Provide the (x, y) coordinate of the cell's center where the given text is located.  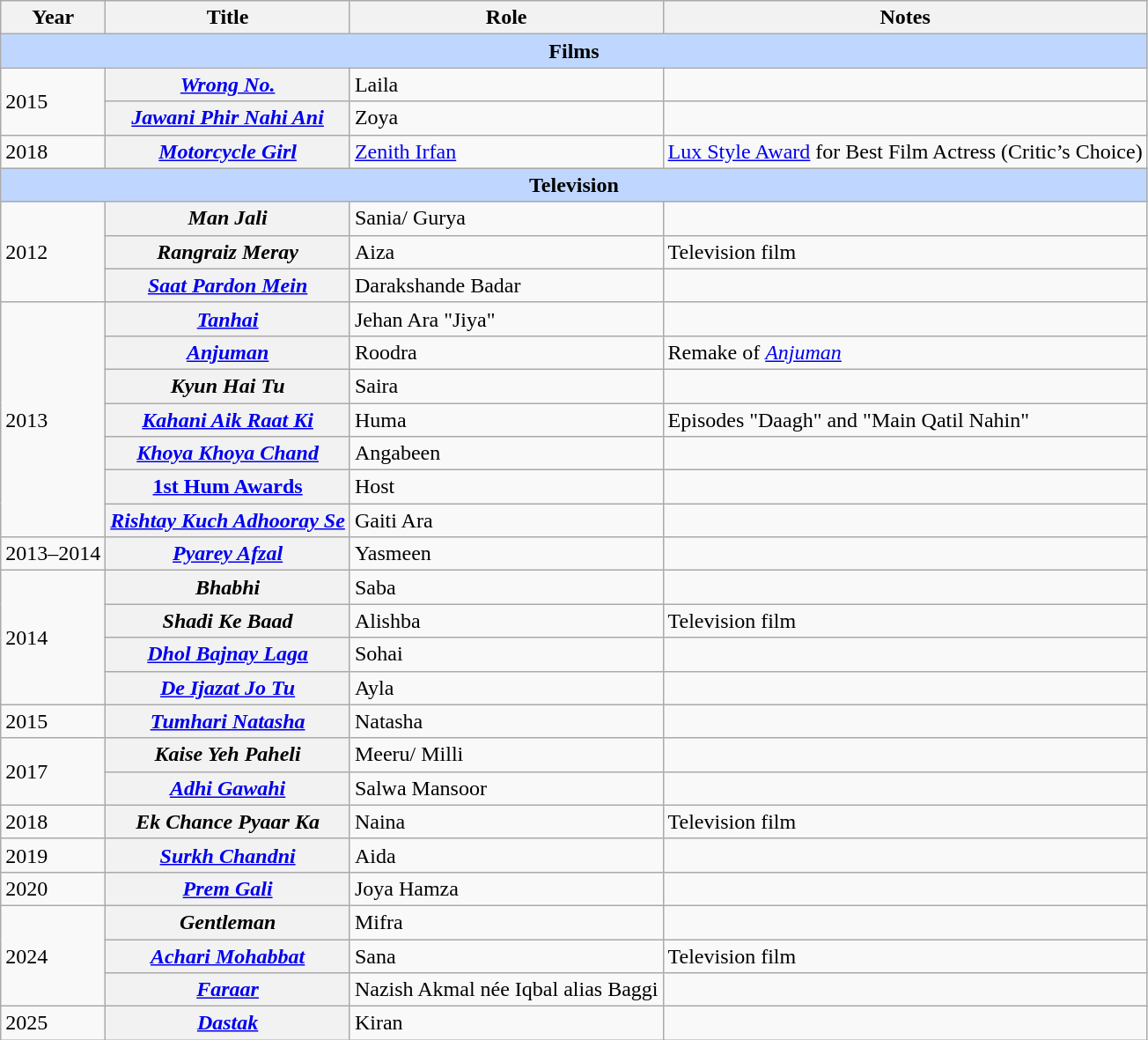
Wrong No. (228, 85)
Salwa Mansoor (506, 788)
Shadi Ke Baad (228, 621)
Bhabhi (228, 587)
Sania/ Gurya (506, 218)
2020 (53, 889)
De Ijazat Jo Tu (228, 688)
Anjuman (228, 352)
Zenith Irfan (506, 151)
Darakshande Badar (506, 285)
Motorcycle Girl (228, 151)
Saba (506, 587)
Lux Style Award for Best Film Actress (Critic’s Choice) (905, 151)
Films (574, 51)
Kaise Yeh Paheli (228, 755)
Meeru/ Milli (506, 755)
Tumhari Natasha (228, 721)
Nazish Akmal née Iqbal alias Baggi (506, 990)
Saat Pardon Mein (228, 285)
Sana (506, 955)
2012 (53, 252)
2013–2014 (53, 554)
Faraar (228, 990)
Kahani Aik Raat Ki (228, 420)
Notes (905, 18)
Saira (506, 386)
Adhi Gawahi (228, 788)
Natasha (506, 721)
Angabeen (506, 454)
Man Jali (228, 218)
Kyun Hai Tu (228, 386)
Host (506, 487)
Dastak (228, 1023)
2024 (53, 955)
Year (53, 18)
Remake of Anjuman (905, 352)
Aiza (506, 252)
Zoya (506, 118)
Dhol Bajnay Laga (228, 654)
Ek Chance Pyaar Ka (228, 822)
Role (506, 18)
1st Hum Awards (228, 487)
Huma (506, 420)
Jawani Phir Nahi Ani (228, 118)
2025 (53, 1023)
Prem Gali (228, 889)
Mifra (506, 922)
Achari Mohabbat (228, 955)
Tanhai (228, 319)
Yasmeen (506, 554)
Title (228, 18)
Television (574, 185)
Surkh Chandni (228, 855)
2013 (53, 419)
2017 (53, 771)
Khoya Khoya Chand (228, 454)
Jehan Ara "Jiya" (506, 319)
2019 (53, 855)
Roodra (506, 352)
Kiran (506, 1023)
Joya Hamza (506, 889)
Gentleman (228, 922)
Episodes "Daagh" and "Main Qatil Nahin" (905, 420)
Laila (506, 85)
Aida (506, 855)
Rangraiz Meray (228, 252)
Pyarey Afzal (228, 554)
2014 (53, 638)
Rishtay Kuch Adhooray Se (228, 520)
Gaiti Ara (506, 520)
Ayla (506, 688)
Sohai (506, 654)
Alishba (506, 621)
Naina (506, 822)
